Extract the (X, Y) coordinate from the center of the cell holding the provided text.  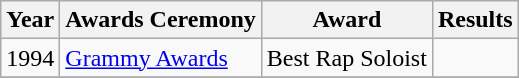
Awards Ceremony (160, 20)
Year (30, 20)
Best Rap Soloist (346, 58)
1994 (30, 58)
Award (346, 20)
Results (475, 20)
Grammy Awards (160, 58)
